Identify which cell holds the provided text, then report its [x, y] central coordinate. 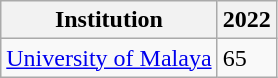
65 [246, 58]
University of Malaya [109, 58]
2022 [246, 20]
Institution [109, 20]
